Find where the given text appears and provide that cell's center as (x, y) coordinate. 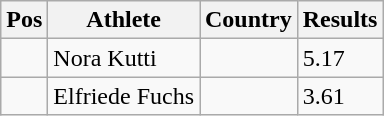
Results (340, 20)
Nora Kutti (124, 58)
Pos (24, 20)
3.61 (340, 96)
Country (249, 20)
5.17 (340, 58)
Elfriede Fuchs (124, 96)
Athlete (124, 20)
